Extract the (x, y) coordinate from the center of the cell holding the provided text.  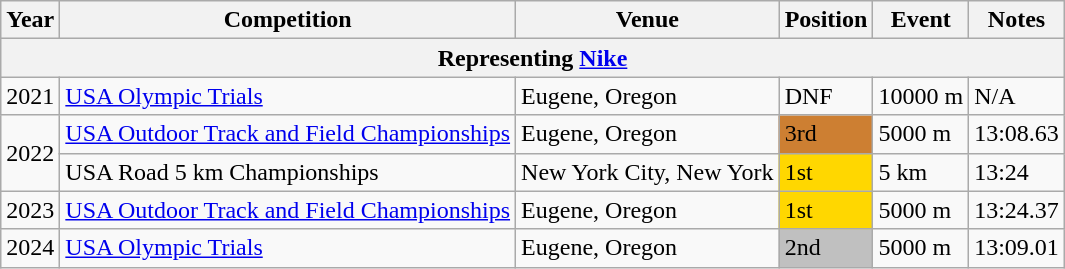
Competition (288, 20)
2nd (826, 248)
13:08.63 (1017, 134)
5 km (921, 172)
13:24.37 (1017, 210)
USA Road 5 km Championships (288, 172)
New York City, New York (648, 172)
10000 m (921, 96)
Notes (1017, 20)
2023 (30, 210)
Event (921, 20)
Year (30, 20)
13:09.01 (1017, 248)
2022 (30, 153)
3rd (826, 134)
13:24 (1017, 172)
Venue (648, 20)
Position (826, 20)
Representing Nike (533, 58)
N/A (1017, 96)
2024 (30, 248)
2021 (30, 96)
DNF (826, 96)
